Detect which cell encompasses the target text, then output its [X, Y] center coordinate. 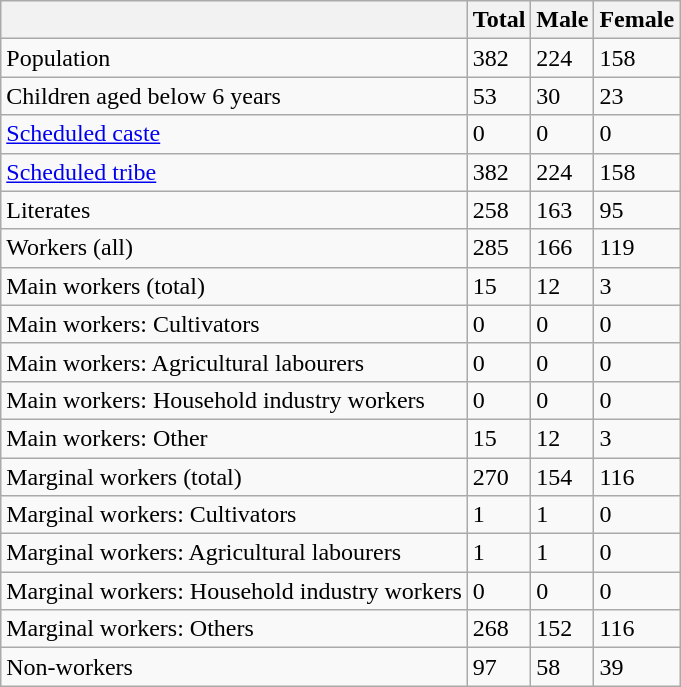
Non-workers [234, 667]
23 [637, 96]
Main workers: Other [234, 438]
97 [499, 667]
270 [499, 477]
Literates [234, 210]
Main workers (total) [234, 286]
163 [562, 210]
Marginal workers (total) [234, 477]
Scheduled caste [234, 134]
Female [637, 20]
58 [562, 667]
30 [562, 96]
Main workers: Cultivators [234, 324]
Main workers: Household industry workers [234, 400]
285 [499, 248]
Marginal workers: Agricultural labourers [234, 553]
Marginal workers: Others [234, 629]
152 [562, 629]
95 [637, 210]
119 [637, 248]
Total [499, 20]
Children aged below 6 years [234, 96]
Marginal workers: Cultivators [234, 515]
Population [234, 58]
268 [499, 629]
Marginal workers: Household industry workers [234, 591]
53 [499, 96]
Workers (all) [234, 248]
Scheduled tribe [234, 172]
Male [562, 20]
154 [562, 477]
Main workers: Agricultural labourers [234, 362]
166 [562, 248]
39 [637, 667]
258 [499, 210]
